Identify which cell holds the provided text, then report its (x, y) central coordinate. 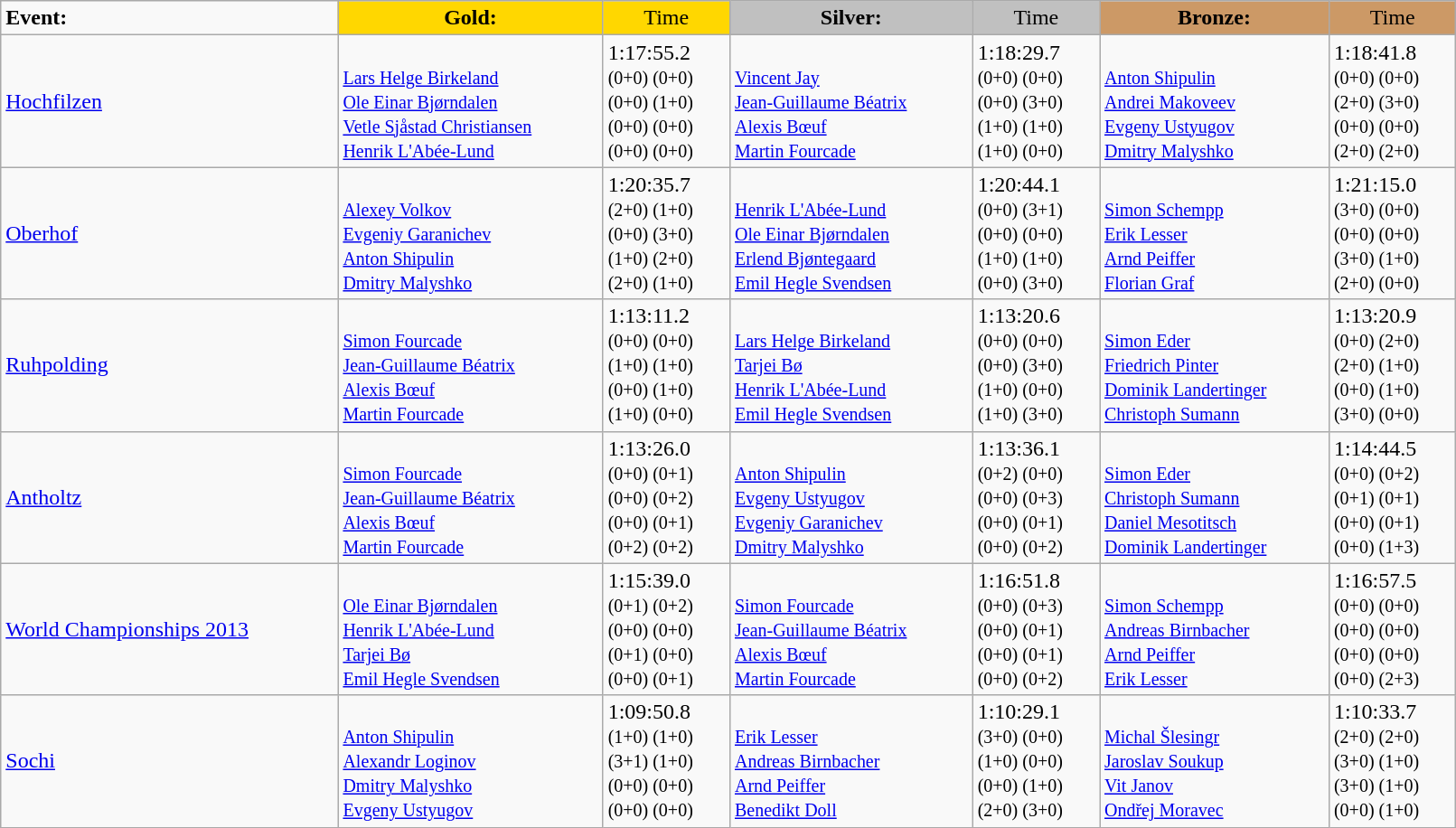
1:10:33.7(2+0) (2+0)(3+0) (1+0)(3+0) (1+0)(0+0) (1+0) (1392, 761)
Anton ShipulinAndrei MakoveevEvgeny UstyugovDmitry Malyshko (1214, 101)
Ole Einar BjørndalenHenrik L'Abée-LundTarjei BøEmil Hegle Svendsen (470, 629)
1:13:20.9(0+0) (2+0)(2+0) (1+0)(0+0) (1+0)(3+0) (0+0) (1392, 365)
Simon SchemppErik LesserArnd PeifferFlorian Graf (1214, 233)
Erik LesserAndreas BirnbacherArnd PeifferBenedikt Doll (851, 761)
Gold: (470, 18)
Lars Helge BirkelandOle Einar BjørndalenVetle Sjåstad ChristiansenHenrik L'Abée-Lund (470, 101)
Sochi (170, 761)
1:20:35.7(2+0) (1+0)(0+0) (3+0)(1+0) (2+0)(2+0) (1+0) (666, 233)
Simon EderChristoph SumannDaniel MesotitschDominik Landertinger (1214, 497)
1:13:11.2(0+0) (0+0)(1+0) (1+0)(0+0) (1+0)(1+0) (0+0) (666, 365)
Vincent JayJean-Guillaume BéatrixAlexis BœufMartin Fourcade (851, 101)
1:16:51.8(0+0) (0+3)(0+0) (0+1)(0+0) (0+1)(0+0) (0+2) (1036, 629)
1:13:20.6(0+0) (0+0)(0+0) (3+0)(1+0) (0+0)(1+0) (3+0) (1036, 365)
Simon EderFriedrich PinterDominik LandertingerChristoph Sumann (1214, 365)
1:14:44.5(0+0) (0+2)(0+1) (0+1)(0+0) (0+1)(0+0) (1+3) (1392, 497)
Henrik L'Abée-LundOle Einar BjørndalenErlend BjøntegaardEmil Hegle Svendsen (851, 233)
Lars Helge BirkelandTarjei BøHenrik L'Abée-LundEmil Hegle Svendsen (851, 365)
Anton ShipulinAlexandr LoginovDmitry MalyshkoEvgeny Ustyugov (470, 761)
1:13:26.0(0+0) (0+1)(0+0) (0+2)(0+0) (0+1)(0+2) (0+2) (666, 497)
1:17:55.2(0+0) (0+0)(0+0) (1+0)(0+0) (0+0)(0+0) (0+0) (666, 101)
Bronze: (1214, 18)
1:15:39.0(0+1) (0+2)(0+0) (0+0)(0+1) (0+0)(0+0) (0+1) (666, 629)
1:20:44.1(0+0) (3+1)(0+0) (0+0)(1+0) (1+0)(0+0) (3+0) (1036, 233)
Event: (170, 18)
World Championships 2013 (170, 629)
Oberhof (170, 233)
1:10:29.1(3+0) (0+0)(1+0) (0+0)(0+0) (1+0)(2+0) (3+0) (1036, 761)
Silver: (851, 18)
Anton ShipulinEvgeny UstyugovEvgeniy GaranichevDmitry Malyshko (851, 497)
1:18:41.8(0+0) (0+0)(2+0) (3+0)(0+0) (0+0)(2+0) (2+0) (1392, 101)
Ruhpolding (170, 365)
1:09:50.8(1+0) (1+0)(3+1) (1+0)(0+0) (0+0)(0+0) (0+0) (666, 761)
1:16:57.5(0+0) (0+0)(0+0) (0+0)(0+0) (0+0)(0+0) (2+3) (1392, 629)
Simon SchemppAndreas BirnbacherArnd PeifferErik Lesser (1214, 629)
Alexey VolkovEvgeniy GaranichevAnton ShipulinDmitry Malyshko (470, 233)
Hochfilzen (170, 101)
1:13:36.1(0+2) (0+0)(0+0) (0+3)(0+0) (0+1)(0+0) (0+2) (1036, 497)
Antholtz (170, 497)
1:21:15.0(3+0) (0+0)(0+0) (0+0)(3+0) (1+0)(2+0) (0+0) (1392, 233)
1:18:29.7(0+0) (0+0)(0+0) (3+0)(1+0) (1+0)(1+0) (0+0) (1036, 101)
Michal ŠlesingrJaroslav SoukupVit JanovOndřej Moravec (1214, 761)
